Locate the cell with the specified text and output its (x, y) center coordinate. 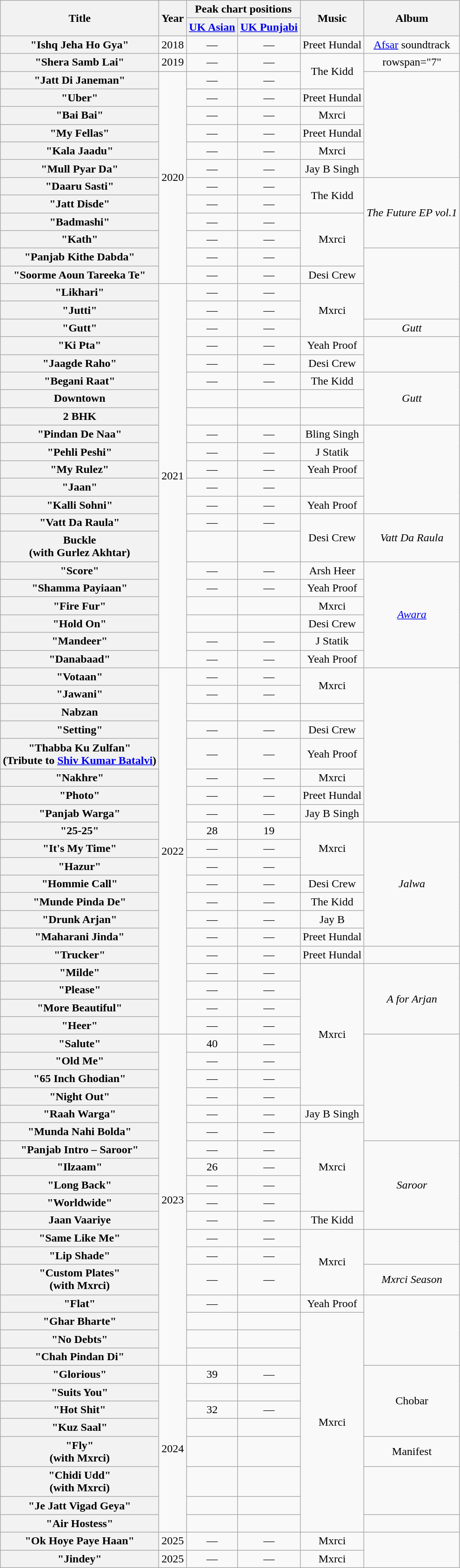
Arsh Heer (332, 571)
"Shera Samb Lai" (80, 62)
"Kala Jaadu" (80, 151)
Saroor (412, 1185)
"Chah Pindan Di" (80, 1356)
Vatt Da Raula (412, 538)
39 (212, 1374)
"It's My Time" (80, 849)
2021 (173, 476)
"Soorme Aoun Tareeka Te" (80, 275)
Buckle (with Gurlez Akhtar) (80, 547)
"Jutti" (80, 310)
Manifest (412, 1452)
"Ishq Jeha Ho Gya" (80, 45)
"No Debts" (80, 1339)
"Fly"(with Mxrci) (80, 1452)
"Setting" (80, 730)
"Mull Pyar Da" (80, 168)
2024 (173, 1448)
"Flat" (80, 1303)
Jay B (332, 919)
Afsar soundtrack (412, 45)
32 (212, 1410)
"Jatt Disde" (80, 204)
2022 (173, 851)
2019 (173, 62)
Year (173, 18)
"Kuz Saal" (80, 1428)
Bling Singh (332, 434)
"Ki Pta" (80, 345)
"Please" (80, 990)
"Custom Plates" (with Mxrci) (80, 1280)
"Daaru Sasti" (80, 186)
"Jindey" (80, 1559)
"Thabba Ku Zulfan"(Tribute to Shiv Kumar Batalvi) (80, 753)
"Milde" (80, 972)
"Photo" (80, 795)
28 (212, 831)
"Votaan" (80, 677)
"Shamma Payiaan" (80, 588)
26 (212, 1167)
Jalwa (412, 884)
"Kalli Sohni" (80, 505)
"Raah Warga" (80, 1114)
"Hommie Call" (80, 884)
rowspan="7" (412, 62)
"Gutt" (80, 328)
"Jawani" (80, 694)
"25-25" (80, 831)
"Ok Hoye Paye Haan" (80, 1541)
Chobar (412, 1401)
"Maharani Jinda" (80, 937)
2023 (173, 1200)
"Jaan" (80, 487)
"Same Like Me" (80, 1238)
UK Asian (212, 27)
40 (212, 1043)
A for Arjan (412, 999)
"Mandeer" (80, 641)
Awara (412, 615)
"Jatt Di Janeman" (80, 80)
"Munda Nahi Bolda" (80, 1132)
Downtown (80, 399)
"Drunk Arjan" (80, 919)
"Fire Fur" (80, 606)
"Lip Shade" (80, 1256)
2018 (173, 45)
Nabzan (80, 712)
"Worldwide" (80, 1203)
Jaan Vaariye (80, 1220)
"Begani Raat" (80, 381)
"Heer" (80, 1025)
2020 (173, 178)
Mxrci Season (412, 1280)
2 BHK (80, 416)
UK Punjabi (269, 27)
"Hazur" (80, 866)
"Hold On" (80, 624)
"Likhari" (80, 292)
"Ghar Bharte" (80, 1321)
"Panjab Warga" (80, 813)
"Score" (80, 571)
"Panjab Kithe Dabda" (80, 257)
"Chidi Udd" (with Mxrci) (80, 1482)
"Ilzaam" (80, 1167)
"Long Back" (80, 1185)
"Pindan De Naa" (80, 434)
"Uber" (80, 98)
"Salute" (80, 1043)
"Old Me" (80, 1061)
"Panjab Intro – Saroor" (80, 1149)
Title (80, 18)
"Badmashi" (80, 222)
"Danabaad" (80, 659)
"Suits You" (80, 1392)
"Pehli Peshi" (80, 452)
"Night Out" (80, 1096)
"Jaagde Raho" (80, 363)
"Glorious" (80, 1374)
"Nakhre" (80, 777)
"Je Jatt Vigad Geya" (80, 1506)
"My Rulez" (80, 469)
"Kath" (80, 239)
"My Fellas" (80, 133)
Peak chart positions (244, 9)
"Air Hostess" (80, 1523)
"More Beautiful" (80, 1008)
"65 Inch Ghodian" (80, 1078)
Album (412, 18)
"Vatt Da Raula" (80, 523)
"Bai Bai" (80, 115)
"Munde Pinda De" (80, 902)
19 (269, 831)
The Future EP vol.1 (412, 213)
"Hot Shit" (80, 1410)
Music (332, 18)
"Trucker" (80, 955)
